Find where the given text appears and provide that cell's center as [x, y] coordinate. 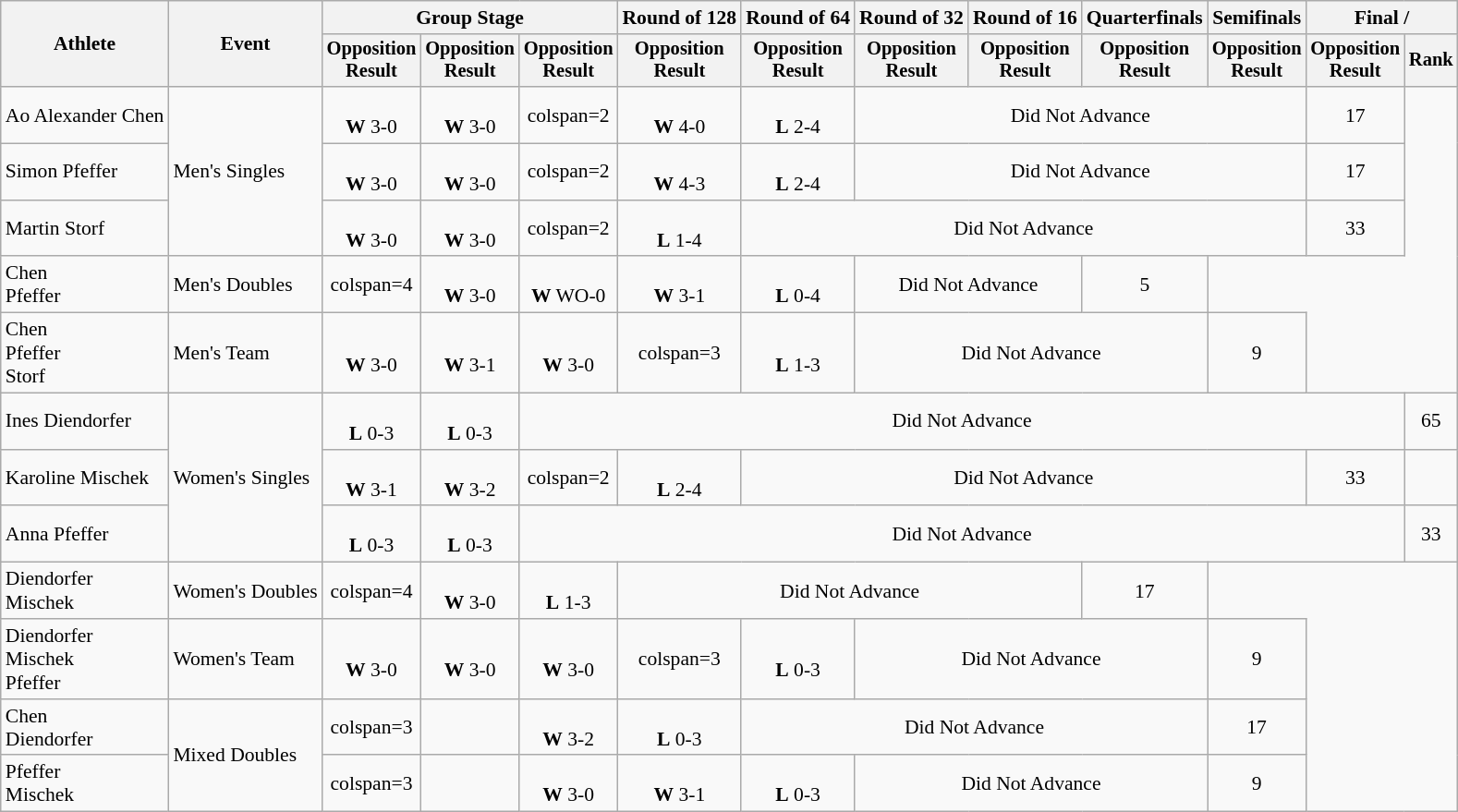
Women's Singles [245, 479]
Final / [1381, 18]
Athlete [85, 44]
Karoline Mischek [85, 479]
Men's Doubles [245, 285]
Women's Team [245, 660]
Men's Singles [245, 172]
PfefferMischek [85, 783]
Round of 64 [798, 18]
L 1-4 [679, 229]
Round of 32 [911, 18]
Men's Team [245, 353]
Martin Storf [85, 229]
ChenDiendorfer [85, 728]
Mixed Doubles [245, 756]
W WO-0 [569, 285]
65 [1431, 421]
Anna Pfeffer [85, 534]
W 4-3 [679, 172]
Event [245, 44]
Group Stage [470, 18]
Round of 128 [679, 18]
DiendorferMischek [85, 591]
ChenPfeffer [85, 285]
W 4-0 [679, 115]
5 [1145, 285]
Round of 16 [1026, 18]
Simon Pfeffer [85, 172]
Ao Alexander Chen [85, 115]
L 0-4 [798, 285]
Rank [1431, 61]
Ines Diendorfer [85, 421]
Women's Doubles [245, 591]
ChenPfefferStorf [85, 353]
DiendorferMischekPfeffer [85, 660]
Semifinals [1257, 18]
Quarterfinals [1145, 18]
